Detect which cell encompasses the target text, then output its (x, y) center coordinate. 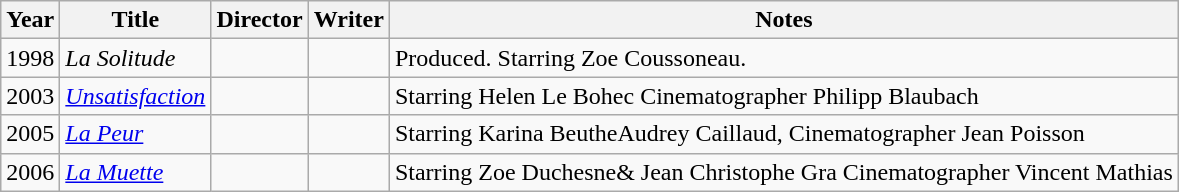
Starring Karina BeutheAudrey Caillaud, Cinematographer Jean Poisson (784, 134)
La Peur (136, 134)
Year (30, 20)
2005 (30, 134)
Produced. Starring Zoe Coussoneau. (784, 58)
Starring Zoe Duchesne& Jean Christophe Gra Cinematographer Vincent Mathias (784, 172)
Writer (348, 20)
Starring Helen Le Bohec Cinematographer Philipp Blaubach (784, 96)
2003 (30, 96)
2006 (30, 172)
1998 (30, 58)
Title (136, 20)
La Muette (136, 172)
La Solitude (136, 58)
Unsatisfaction (136, 96)
Director (260, 20)
Notes (784, 20)
